Provide the [x, y] coordinate of the cell's center where the given text is located.  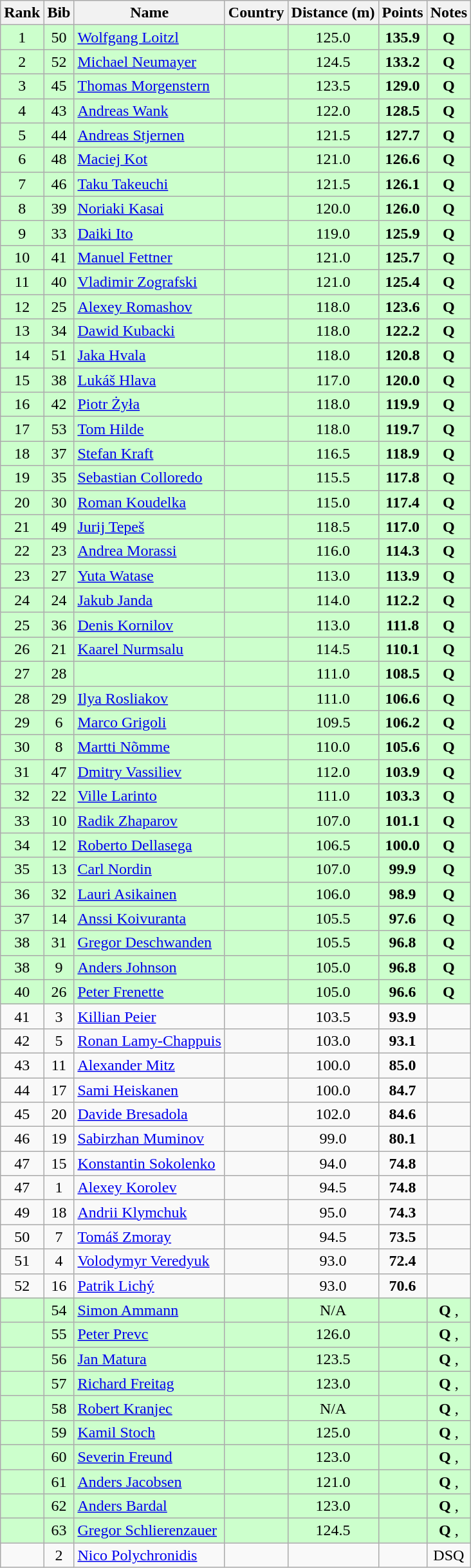
Roberto Dellasega [149, 845]
70.6 [403, 1286]
115.0 [333, 502]
Anders Bardal [149, 1506]
Patrik Lichý [149, 1286]
Stefan Kraft [149, 453]
Rank [22, 13]
Carl Nordin [149, 870]
95.0 [333, 1212]
Ville Larinto [149, 796]
DSQ [448, 1555]
Sami Heiskanen [149, 1090]
Konstantin Sokolenko [149, 1163]
110.0 [333, 747]
Andreas Wank [149, 111]
106.2 [403, 723]
111.8 [403, 624]
Davide Bresadola [149, 1115]
Volodymyr Veredyuk [149, 1261]
125.4 [403, 282]
57 [59, 1383]
108.5 [403, 673]
63 [59, 1531]
Radik Zhaparov [149, 821]
Alexey Romashov [149, 307]
Andrii Klymchuk [149, 1212]
Lukáš Hlava [149, 380]
127.7 [403, 135]
93.9 [403, 1016]
Roman Koudelka [149, 502]
Maciej Kot [149, 160]
106.5 [333, 845]
Tom Hilde [149, 429]
58 [59, 1408]
Denis Kornilov [149, 624]
Piotr Żyła [149, 405]
96.6 [403, 992]
126.6 [403, 160]
Severin Freund [149, 1457]
54 [59, 1310]
126.1 [403, 184]
129.0 [403, 86]
Michael Neumayer [149, 62]
Vladimir Zografski [149, 282]
103.0 [333, 1041]
Killian Peier [149, 1016]
119.0 [333, 233]
60 [59, 1457]
106.0 [333, 894]
116.0 [333, 551]
Name [149, 13]
74.3 [403, 1212]
101.1 [403, 821]
Anders Jacobsen [149, 1481]
99.9 [403, 870]
72.4 [403, 1261]
Yuta Watase [149, 576]
39 [59, 208]
106.6 [403, 698]
Andreas Stjernen [149, 135]
Martti Nõmme [149, 747]
135.9 [403, 37]
Lauri Asikainen [149, 894]
119.9 [403, 405]
61 [59, 1481]
Alexey Korolev [149, 1188]
80.1 [403, 1139]
Andrea Morassi [149, 551]
123.6 [403, 307]
Sabirzhan Muminov [149, 1139]
97.6 [403, 918]
Jurij Tepeš [149, 527]
Tomáš Zmoray [149, 1237]
105.6 [403, 747]
Marco Grigoli [149, 723]
Kaarel Nurmsalu [149, 649]
125.9 [403, 233]
53 [59, 429]
112.2 [403, 600]
48 [59, 160]
125.7 [403, 257]
Gregor Deschwanden [149, 943]
103.9 [403, 772]
Noriaki Kasai [149, 208]
117.8 [403, 478]
Notes [448, 13]
Wolfgang Loitzl [149, 37]
103.3 [403, 796]
122.2 [403, 331]
114.0 [333, 600]
109.5 [333, 723]
Peter Prevc [149, 1335]
84.6 [403, 1115]
Dmitry Vassiliev [149, 772]
55 [59, 1335]
Ilya Rosliakov [149, 698]
Country [256, 13]
Daiki Ito [149, 233]
102.0 [333, 1115]
85.0 [403, 1065]
122.0 [333, 111]
117.4 [403, 502]
Dawid Kubacki [149, 331]
Alexander Mitz [149, 1065]
Nico Polychronidis [149, 1555]
Anders Johnson [149, 967]
Ronan Lamy-Chappuis [149, 1041]
Peter Frenette [149, 992]
116.5 [333, 453]
Taku Takeuchi [149, 184]
56 [59, 1359]
73.5 [403, 1237]
Thomas Morgenstern [149, 86]
62 [59, 1506]
59 [59, 1432]
118.5 [333, 527]
119.7 [403, 429]
110.1 [403, 649]
84.7 [403, 1090]
Simon Ammann [149, 1310]
93.1 [403, 1041]
98.9 [403, 894]
114.5 [333, 649]
99.0 [333, 1139]
118.9 [403, 453]
Jaka Hvala [149, 356]
Distance (m) [333, 13]
Bib [59, 13]
Jakub Janda [149, 600]
120.8 [403, 356]
Jan Matura [149, 1359]
114.3 [403, 551]
Richard Freitag [149, 1383]
Manuel Fettner [149, 257]
94.0 [333, 1163]
Sebastian Colloredo [149, 478]
Robert Kranjec [149, 1408]
115.5 [333, 478]
112.0 [333, 772]
Anssi Koivuranta [149, 918]
Kamil Stoch [149, 1432]
Points [403, 13]
128.5 [403, 111]
103.5 [333, 1016]
113.9 [403, 576]
Gregor Schlierenzauer [149, 1531]
133.2 [403, 62]
